Provide the [X, Y] coordinate of the cell's center where the given text is located.  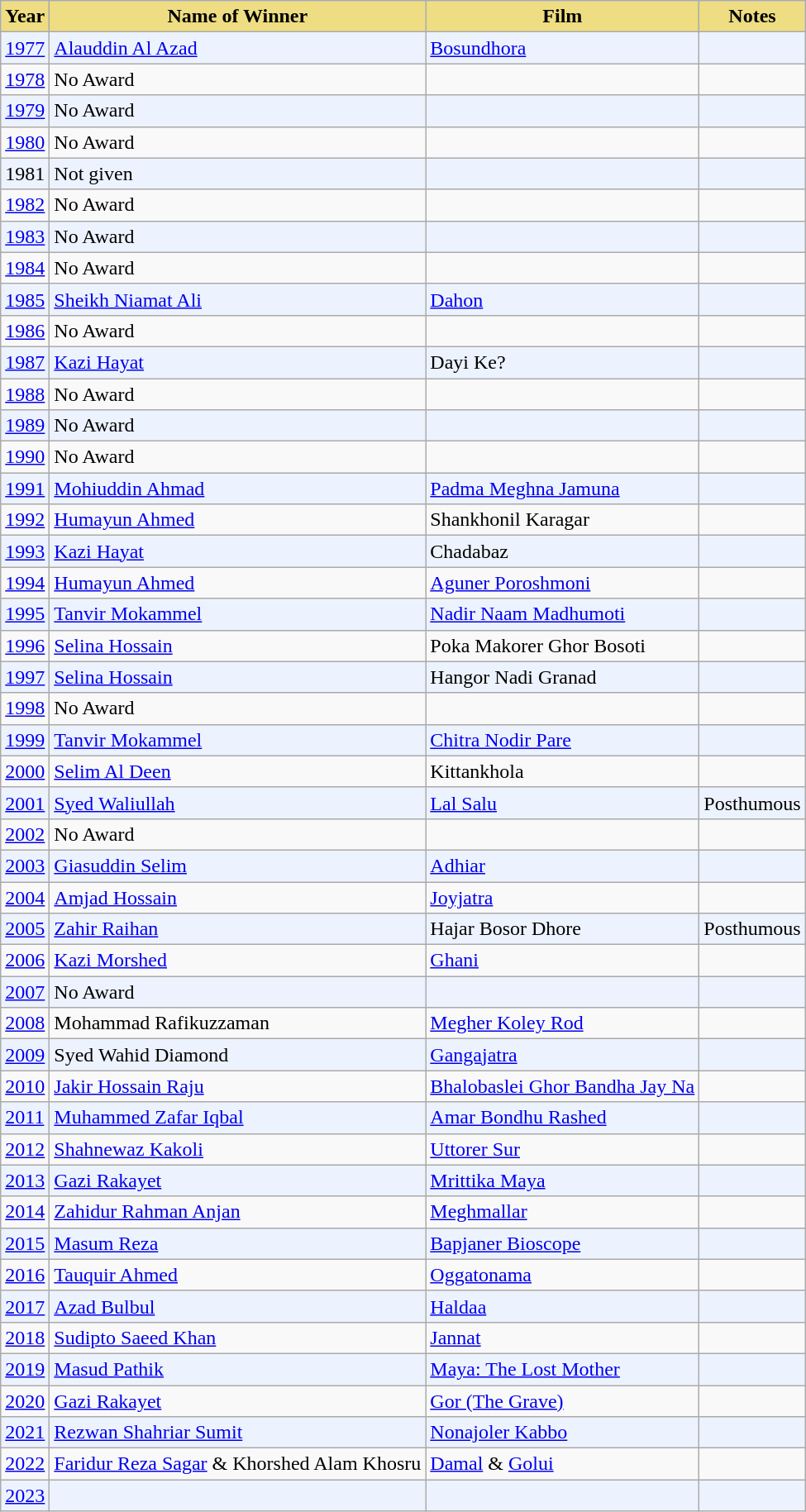
2001 [25, 803]
Dayi Ke? [562, 362]
Chitra Nodir Pare [562, 740]
Rezwan Shahriar Sumit [238, 1433]
Notes [752, 17]
Azad Bulbul [238, 1306]
1983 [25, 236]
1998 [25, 708]
1981 [25, 174]
Not given [238, 174]
Nonajoler Kabbo [562, 1433]
Jannat [562, 1338]
Chadabaz [562, 551]
Aguner Poroshmoni [562, 583]
1997 [25, 677]
1986 [25, 331]
Shankhonil Karagar [562, 520]
1985 [25, 299]
Name of Winner [238, 17]
Shahnewaz Kakoli [238, 1149]
1984 [25, 268]
Poka Makorer Ghor Bosoti [562, 646]
2003 [25, 866]
Bapjaner Bioscope [562, 1243]
1979 [25, 111]
Padma Meghna Jamuna [562, 489]
1989 [25, 426]
2000 [25, 771]
Selim Al Deen [238, 771]
2006 [25, 961]
2021 [25, 1433]
Sudipto Saeed Khan [238, 1338]
Amjad Hossain [238, 897]
Syed Waliullah [238, 803]
Ghani [562, 961]
Film [562, 17]
2015 [25, 1243]
Kittankhola [562, 771]
Mohammad Rafikuzzaman [238, 1023]
Giasuddin Selim [238, 866]
Mohiuddin Ahmad [238, 489]
Maya: The Lost Mother [562, 1369]
1980 [25, 142]
Year [25, 17]
2013 [25, 1181]
1982 [25, 205]
Uttorer Sur [562, 1149]
Hajar Bosor Dhore [562, 929]
1996 [25, 646]
1977 [25, 48]
Adhiar [562, 866]
Bosundhora [562, 48]
2002 [25, 834]
2011 [25, 1118]
2008 [25, 1023]
1992 [25, 520]
2007 [25, 992]
2022 [25, 1464]
Zahidur Rahman Anjan [238, 1212]
Gangajatra [562, 1055]
Nadir Naam Madhumoti [562, 614]
1990 [25, 457]
Meghmallar [562, 1212]
2019 [25, 1369]
2014 [25, 1212]
1978 [25, 79]
2004 [25, 897]
1987 [25, 362]
2023 [25, 1495]
Lal Salu [562, 803]
1994 [25, 583]
Mrittika Maya [562, 1181]
1991 [25, 489]
Sheikh Niamat Ali [238, 299]
Faridur Reza Sagar & Khorshed Alam Khosru [238, 1464]
Haldaa [562, 1306]
2010 [25, 1086]
2012 [25, 1149]
2018 [25, 1338]
Tauquir Ahmed [238, 1275]
Bhalobaslei Ghor Bandha Jay Na [562, 1086]
1988 [25, 394]
2017 [25, 1306]
Hangor Nadi Granad [562, 677]
1995 [25, 614]
Amar Bondhu Rashed [562, 1118]
Jakir Hossain Raju [238, 1086]
2016 [25, 1275]
Dahon [562, 299]
Joyjatra [562, 897]
2009 [25, 1055]
1993 [25, 551]
Kazi Morshed [238, 961]
Masum Reza [238, 1243]
Muhammed Zafar Iqbal [238, 1118]
2020 [25, 1401]
Zahir Raihan [238, 929]
Gor (The Grave) [562, 1401]
2005 [25, 929]
1999 [25, 740]
Syed Wahid Diamond [238, 1055]
Oggatonama [562, 1275]
Alauddin Al Azad [238, 48]
Masud Pathik [238, 1369]
Megher Koley Rod [562, 1023]
Damal & Golui [562, 1464]
